Determine the [X, Y] coordinate at the center of the cell enclosing the given text.  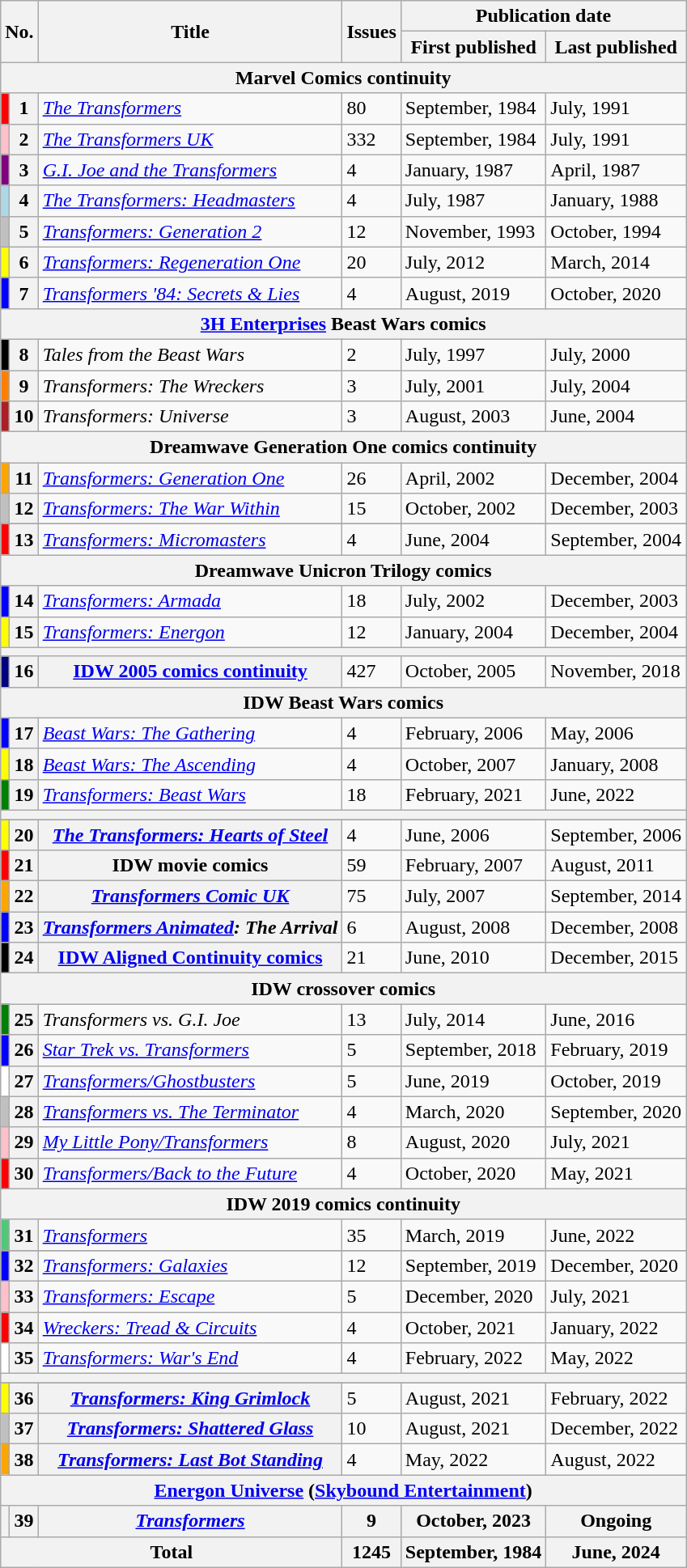
My Little Pony/Transformers [190, 1142]
IDW movie comics [190, 866]
29 [24, 1142]
Dreamwave Unicron Trilogy comics [343, 570]
17 [24, 733]
July, 2004 [617, 386]
September, 2018 [473, 1050]
IDW 2005 comics continuity [190, 672]
30 [24, 1173]
October, 2021 [473, 1328]
January, 1988 [617, 201]
IDW crossover comics [343, 989]
Beast Wars: The Ascending [190, 764]
7 [24, 293]
September, 2019 [473, 1265]
October, 2005 [473, 672]
October, 2007 [473, 764]
59 [371, 866]
September, 2004 [617, 540]
July, 1987 [473, 201]
Transformers: Galaxies [190, 1265]
January, 2008 [617, 764]
16 [24, 672]
Wreckers: Tread & Circuits [190, 1328]
23 [24, 927]
June, 2024 [617, 1552]
November, 2018 [617, 672]
Transformers Animated: The Arrival [190, 927]
28 [24, 1112]
May, 2006 [617, 733]
IDW Aligned Continuity comics [190, 958]
March, 2020 [473, 1112]
38 [24, 1460]
Energon Universe (Skybound Entertainment) [343, 1490]
3H Enterprises Beast Wars comics [343, 324]
January, 2022 [617, 1328]
24 [24, 958]
Transformers/Back to the Future [190, 1173]
July, 2001 [473, 386]
July, 2000 [617, 354]
December, 2008 [617, 927]
May, 2021 [617, 1173]
Transformers vs. The Terminator [190, 1112]
Transformers: King Grimlock [190, 1398]
39 [24, 1521]
Transformers: Armada [190, 601]
February, 2007 [473, 866]
November, 1993 [473, 231]
332 [371, 139]
1 [24, 108]
December, 2015 [617, 958]
Issues [371, 32]
Ongoing [617, 1521]
Tales from the Beast Wars [190, 354]
January, 2004 [473, 632]
June, 2006 [473, 834]
August, 2019 [473, 293]
August, 2022 [617, 1460]
Transformers vs. G.I. Joe [190, 1019]
December, 2022 [617, 1429]
Title [190, 32]
Transformers: Generation One [190, 478]
Marvel Comics continuity [343, 78]
1245 [371, 1552]
July, 1997 [473, 354]
33 [24, 1296]
The Transformers: Hearts of Steel [190, 834]
Transformers: Last Bot Standing [190, 1460]
19 [24, 795]
Dreamwave Generation One comics continuity [343, 447]
July, 2002 [473, 601]
11 [24, 478]
October, 2002 [473, 509]
August, 2011 [617, 866]
August, 2003 [473, 417]
36 [24, 1398]
Transformers/Ghostbusters [190, 1081]
14 [24, 601]
Transformers: Universe [190, 417]
Beast Wars: The Gathering [190, 733]
March, 2019 [473, 1235]
July, 2014 [473, 1019]
Transformers: Micromasters [190, 540]
The Transformers UK [190, 139]
September, 2020 [617, 1112]
Transformers: Escape [190, 1296]
April, 1987 [617, 170]
September, 2006 [617, 834]
June, 2019 [473, 1081]
Transformers: War's End [190, 1358]
July, 2012 [473, 262]
22 [24, 896]
February, 2021 [473, 795]
September, 2014 [617, 896]
31 [24, 1235]
Transformers Comic UK [190, 896]
August, 2020 [473, 1142]
Transformers: Generation 2 [190, 231]
Transformers: Shattered Glass [190, 1429]
August, 2008 [473, 927]
Transformers: The War Within [190, 509]
Transformers: Regeneration One [190, 262]
37 [24, 1429]
80 [371, 108]
October, 1994 [617, 231]
Publication date [543, 16]
June, 2016 [617, 1019]
October, 2019 [617, 1081]
Transformers: The Wreckers [190, 386]
34 [24, 1328]
75 [371, 896]
Star Trek vs. Transformers [190, 1050]
July, 2007 [473, 896]
February, 2019 [617, 1050]
Transformers '84: Secrets & Lies [190, 293]
February, 2006 [473, 733]
The Transformers [190, 108]
June, 2010 [473, 958]
April, 2002 [473, 478]
October, 2023 [473, 1521]
January, 1987 [473, 170]
March, 2014 [617, 262]
32 [24, 1265]
The Transformers: Headmasters [190, 201]
G.I. Joe and the Transformers [190, 170]
No. [19, 32]
25 [24, 1019]
IDW 2019 comics continuity [343, 1204]
Total [172, 1552]
427 [371, 672]
Transformers: Beast Wars [190, 795]
27 [24, 1081]
Transformers: Energon [190, 632]
Last published [617, 47]
IDW Beast Wars comics [343, 702]
First published [473, 47]
